Locate the cell with the specified text and output its (x, y) center coordinate. 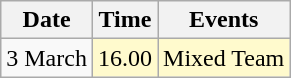
Date (47, 20)
Time (124, 20)
16.00 (124, 58)
Events (224, 20)
3 March (47, 58)
Mixed Team (224, 58)
